Provide the [X, Y] coordinate of the cell's center where the given text is located.  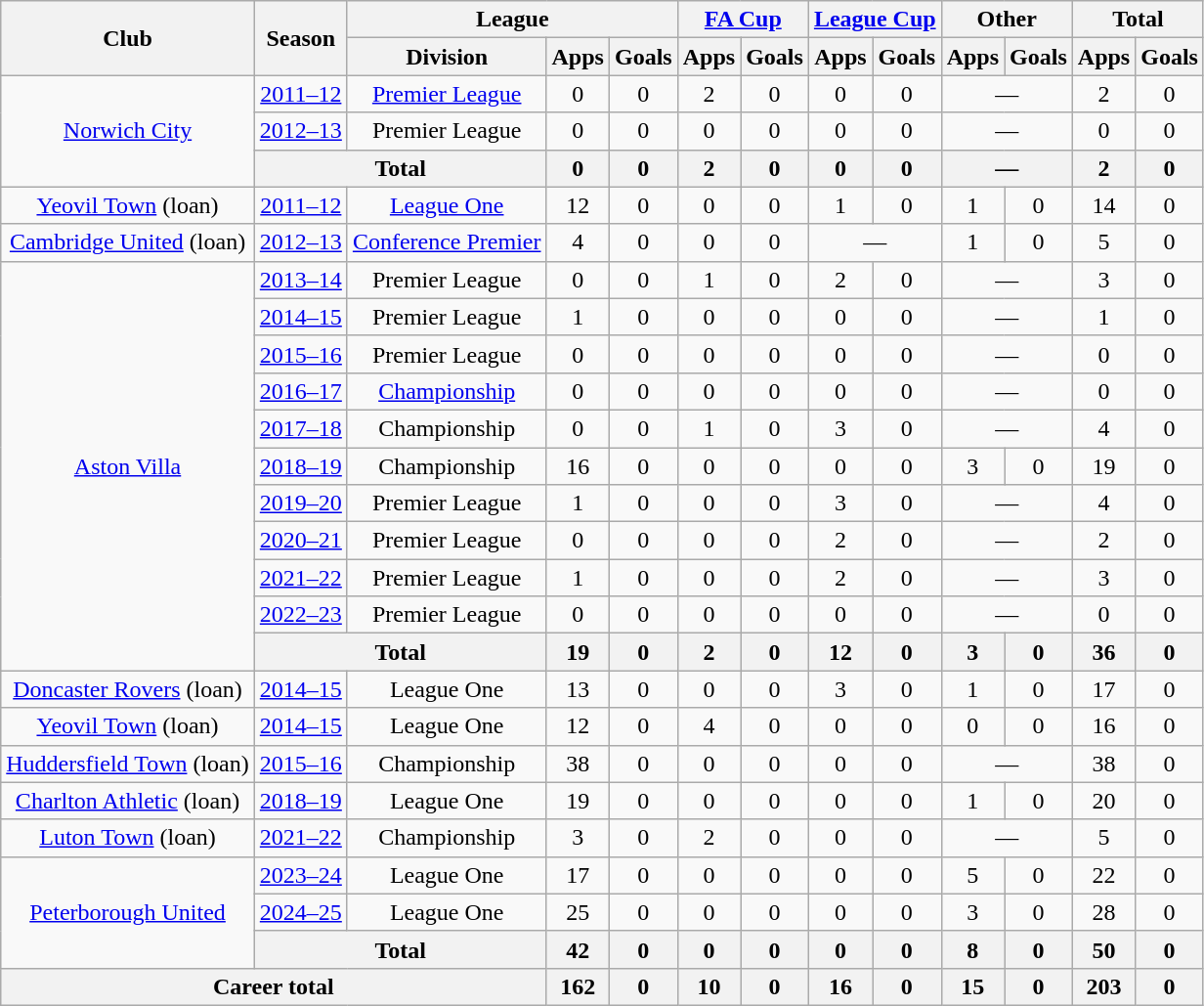
Season [301, 38]
8 [972, 949]
Club [128, 38]
League Cup [875, 20]
Cambridge United (loan) [128, 242]
Conference Premier [447, 242]
2019–20 [301, 503]
15 [972, 986]
162 [578, 986]
2023–24 [301, 875]
Aston Villa [128, 465]
Division [447, 57]
Charlton Athletic (loan) [128, 801]
50 [1103, 949]
10 [709, 986]
36 [1103, 652]
20 [1103, 801]
Career total [274, 986]
22 [1103, 875]
2017–18 [301, 428]
25 [578, 912]
Huddersfield Town (loan) [128, 764]
14 [1103, 205]
42 [578, 949]
2013–14 [301, 280]
28 [1103, 912]
2022–23 [301, 615]
Doncaster Rovers (loan) [128, 689]
2020–21 [301, 541]
2016–17 [301, 391]
203 [1103, 986]
Other [1007, 20]
League [512, 20]
FA Cup [743, 20]
Norwich City [128, 131]
Luton Town (loan) [128, 838]
2024–25 [301, 912]
Peterborough United [128, 912]
13 [578, 689]
